Capture the cell that displays the provided text and extract its (x, y) central coordinate. 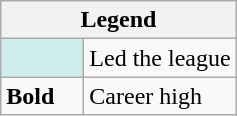
Legend (118, 20)
Bold (42, 96)
Led the league (160, 58)
Career high (160, 96)
